Extract the (X, Y) coordinate from the center of the cell holding the provided text.  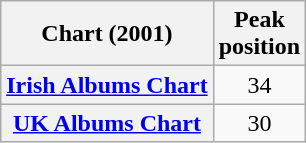
34 (259, 85)
UK Albums Chart (107, 123)
30 (259, 123)
Irish Albums Chart (107, 85)
Chart (2001) (107, 34)
Peakposition (259, 34)
